Capture the cell that displays the provided text and extract its [x, y] central coordinate. 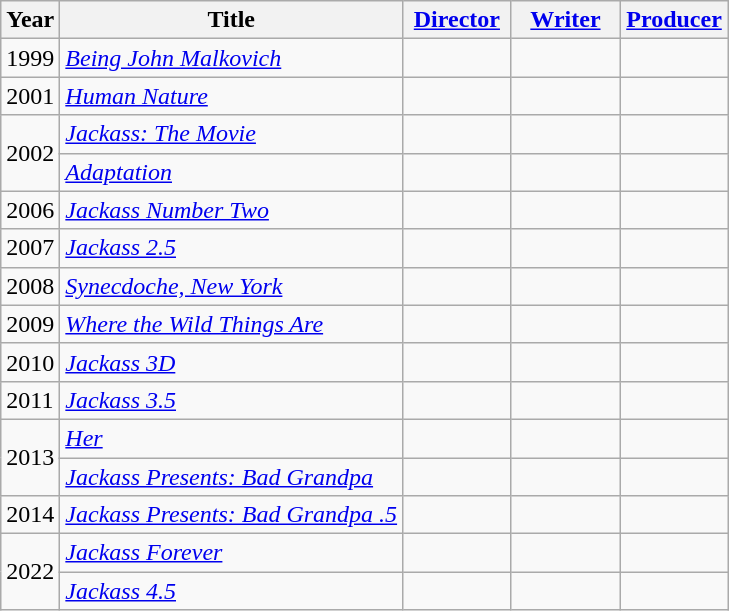
1999 [30, 58]
Jackass 4.5 [232, 591]
Year [30, 20]
2011 [30, 400]
2008 [30, 286]
Jackass 3.5 [232, 400]
Jackass Number Two [232, 210]
Title [232, 20]
2007 [30, 248]
Producer [674, 20]
Human Nature [232, 96]
Jackass Presents: Bad Grandpa [232, 477]
Adaptation [232, 172]
Where the Wild Things Are [232, 324]
Being John Malkovich [232, 58]
Jackass Forever [232, 553]
Writer [566, 20]
Her [232, 438]
2009 [30, 324]
2006 [30, 210]
2022 [30, 572]
Jackass 2.5 [232, 248]
2010 [30, 362]
2014 [30, 515]
2002 [30, 153]
2001 [30, 96]
Jackass 3D [232, 362]
Jackass: The Movie [232, 134]
Director [458, 20]
2013 [30, 457]
Jackass Presents: Bad Grandpa .5 [232, 515]
Synecdoche, New York [232, 286]
